Identify which cell holds the provided text, then report its (X, Y) central coordinate. 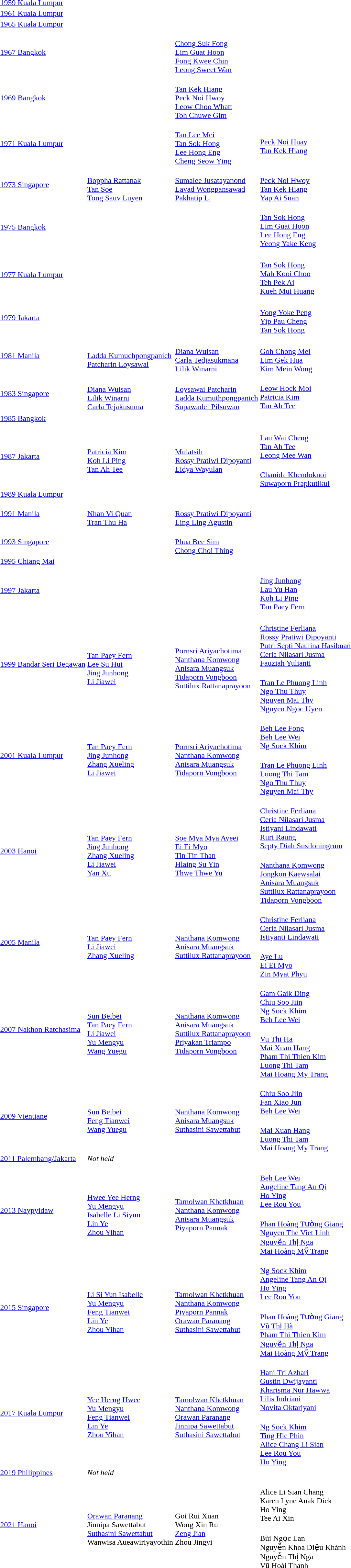
Tan Lee MeiTan Sok HongLee Hong EngCheng Seow Ying (217, 143)
Yee Herng HweeYu MengyuFeng TianweiLin YeZhou Yihan (130, 1413)
Nanthana KomwongAnisara MuangsukSuttilux RattanaprayoonPriyakan TriampoTidaporn Vongboon (217, 1029)
Tamolwan KhetkhuanNanthana KomwongAnisara MuangsukPiyaporn Pannak (217, 1210)
Tan Paey FernLee Su HuiJing JunhongLi Jiawei (130, 664)
Tan Paey FernJing JunhongZhang XuelingLi JiaweiYan Xu (130, 851)
Rossy Pratiwi DipoyantiLing Ling Agustin (217, 513)
Pornsri AriyachotimaNanthana KomwongAnisara MuangsukTidaporn Vongboon (217, 755)
Diana WuisanCarla TedjasukmanaLilik Winarni (217, 355)
Sumalee JusatayanondLavad WongpansawadPakhatip L. (217, 185)
Nanthana KomwongAnisara MuangsukSuthasini Sawettabut (217, 1116)
Tamolwan KhetkhuanNanthana KomwongOrawan ParanangJinnipa SawettabutSuthasini Sawettabut (217, 1413)
Sun BeibeiTan Paey FernLi JiaweiYu MengyuWang Yuegu (130, 1029)
Loysawai PatcharinLadda KumuthpongpanichSupawadel Pilsuwan (217, 394)
Sun BeibeiFeng TianweiWang Yuegu (130, 1116)
Tan Paey FernJing JunhongZhang XuelingLi Jiawei (130, 755)
Nhan Vi QuanTran Thu Ha (130, 513)
Hwee Yee HerngYu MengyuIsabelle Li SiyunLin YeZhou Yihan (130, 1210)
Phua Bee SimChong Choi Thing (217, 542)
Pornsri AriyachotimaNanthana KomwongAnisara MuangsukTidaporn VongboonSuttilux Rattanaprayoon (217, 664)
Li Si Yun IsabelleYu MengyuFeng TianweiLin YeZhou Yihan (130, 1307)
Chong Suk FongLim Guat HoonFong Kwee ChinLeong Sweet Wan (217, 52)
Tamolwan KhetkhuanNanthana KomwongPiyaporn PannakOrawan ParanangSuthasini Sawettabut (217, 1307)
Patricia KimKoh Li PingTan Ah Tee (130, 456)
Boppha RattanakTan SoeTong Sauv Luyen (130, 185)
Tan Kek HiangPeck Noi HwoyLeow Choo WhattToh Chuwe Gim (217, 98)
Soe Mya Mya AyeeiEi Ei MyoTin Tin ThanHlaing Su YinThwe Thwe Yu (217, 851)
Nanthana KomwongAnisara MuangsukSuttilux Rattanaprayoon (217, 942)
Ladda KumuchpongpanichPatcharin Loysawai (130, 355)
MulatsihRossy Pratiwi DipoyantiLidya Wayulan (217, 456)
Diana WuisanLilik WinarniCarla Tejakusuma (130, 394)
Tan Paey FernLi JiaweiZhang Xueling (130, 942)
